Pinpoint the cell where the given text exists, returning its [X, Y] midpoint coordinate. 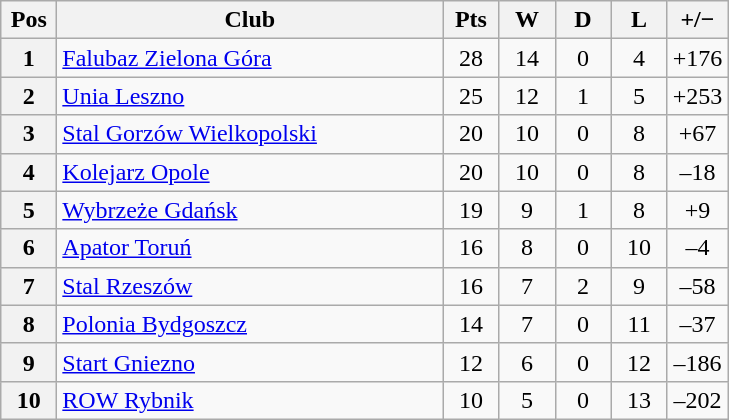
19 [471, 210]
+67 [698, 134]
Pos [29, 20]
Falubaz Zielona Góra [250, 58]
+9 [698, 210]
+/− [698, 20]
–4 [698, 248]
Stal Rzeszów [250, 286]
–18 [698, 172]
–202 [698, 400]
W [527, 20]
–186 [698, 362]
ROW Rybnik [250, 400]
13 [639, 400]
3 [29, 134]
11 [639, 324]
Kolejarz Opole [250, 172]
25 [471, 96]
D [583, 20]
Stal Gorzów Wielkopolski [250, 134]
Club [250, 20]
Wybrzeże Gdańsk [250, 210]
Pts [471, 20]
28 [471, 58]
+253 [698, 96]
Apator Toruń [250, 248]
Polonia Bydgoszcz [250, 324]
+176 [698, 58]
Unia Leszno [250, 96]
–37 [698, 324]
L [639, 20]
Start Gniezno [250, 362]
–58 [698, 286]
